Search for the cell housing the specified text and yield its (X, Y) center coordinate. 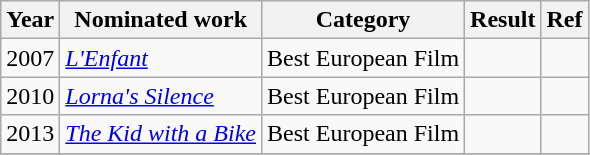
Ref (564, 20)
2007 (30, 58)
Year (30, 20)
Result (503, 20)
Lorna's Silence (161, 96)
2010 (30, 96)
Category (364, 20)
L'Enfant (161, 58)
Nominated work (161, 20)
2013 (30, 134)
The Kid with a Bike (161, 134)
